Detect which cell encompasses the target text, then output its [X, Y] center coordinate. 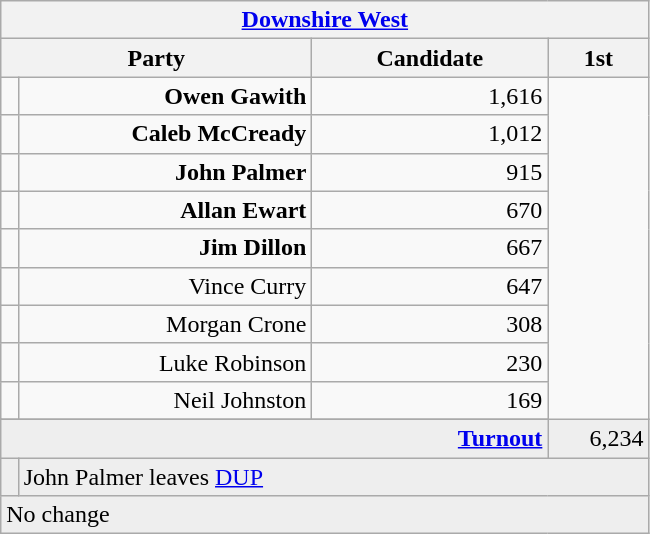
169 [430, 400]
647 [430, 286]
230 [430, 362]
Downshire West [325, 20]
Vince Curry [165, 286]
Caleb McCready [165, 134]
Owen Gawith [165, 96]
Allan Ewart [165, 210]
Party [156, 58]
670 [430, 210]
John Palmer leaves DUP [334, 477]
915 [430, 172]
1,012 [430, 134]
1,616 [430, 96]
308 [430, 324]
Candidate [430, 58]
1st [598, 58]
John Palmer [165, 172]
Jim Dillon [165, 248]
6,234 [598, 438]
667 [430, 248]
Turnout [274, 438]
Luke Robinson [165, 362]
Morgan Crone [165, 324]
Neil Johnston [165, 400]
No change [325, 515]
